Return (X, Y) of the center of cell containing provided text 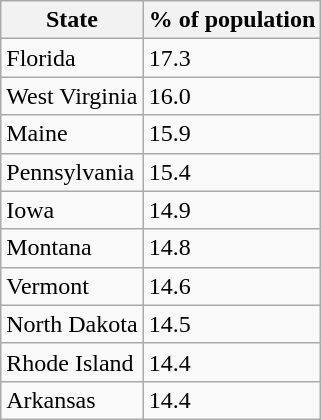
16.0 (232, 96)
15.4 (232, 172)
Rhode Island (72, 362)
14.5 (232, 324)
14.9 (232, 210)
North Dakota (72, 324)
Montana (72, 248)
17.3 (232, 58)
15.9 (232, 134)
14.6 (232, 286)
Maine (72, 134)
% of population (232, 20)
Vermont (72, 286)
Florida (72, 58)
Pennsylvania (72, 172)
14.8 (232, 248)
Iowa (72, 210)
State (72, 20)
Arkansas (72, 400)
West Virginia (72, 96)
